Output the [x, y] coordinate of the center of the cell containing the given text.  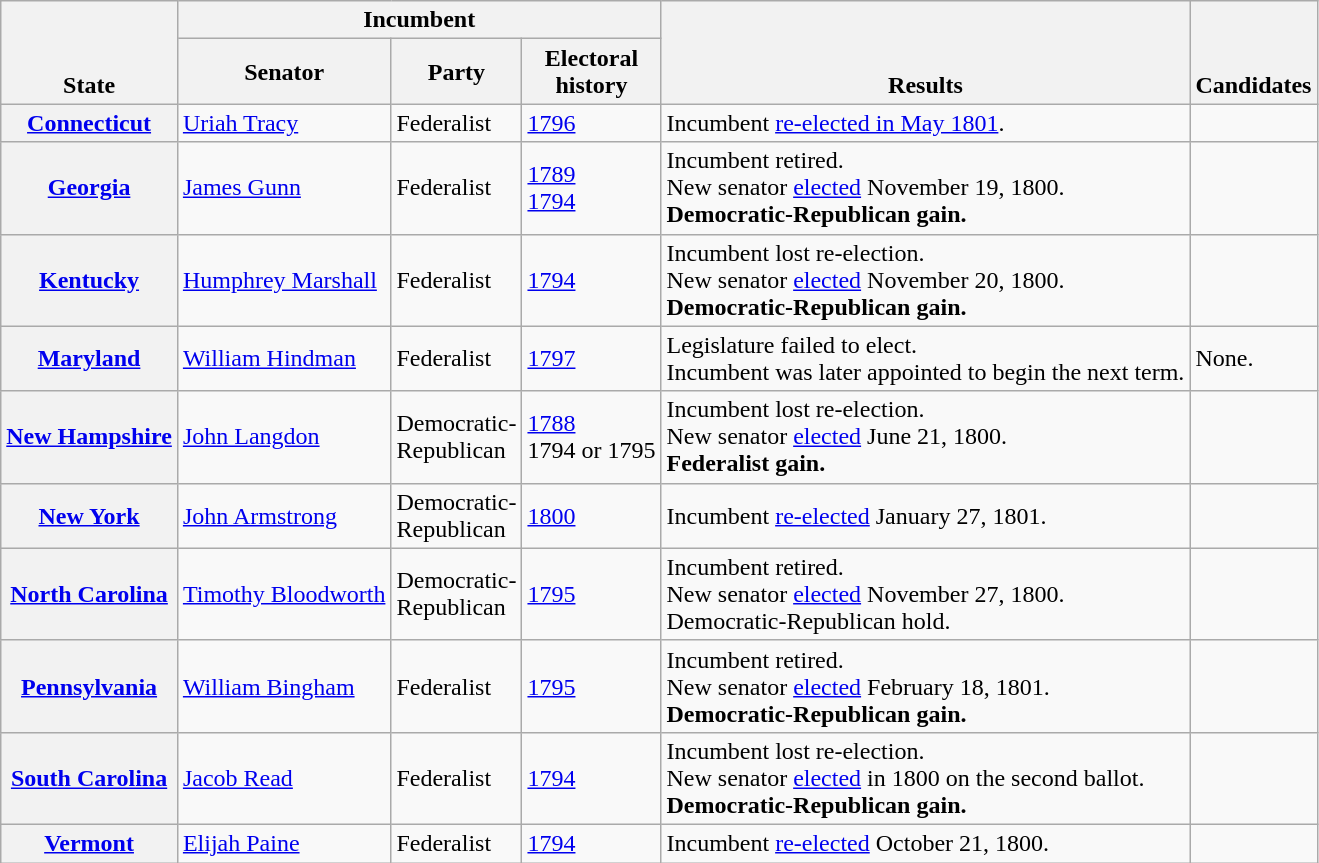
Results [926, 52]
Incumbent re-elected January 27, 1801. [926, 516]
William Bingham [284, 686]
1796 [592, 123]
John Armstrong [284, 516]
17881794 or 1795 [592, 437]
North Carolina [90, 594]
James Gunn [284, 188]
Timothy Bloodworth [284, 594]
None. [1254, 358]
State [90, 52]
Candidates [1254, 52]
Electoralhistory [592, 72]
Incumbent re-elected in May 1801. [926, 123]
17891794 [592, 188]
Incumbent retired.New senator elected February 18, 1801.Democratic-Republican gain. [926, 686]
Pennsylvania [90, 686]
Legislature failed to elect.Incumbent was later appointed to begin the next term. [926, 358]
New Hampshire [90, 437]
Kentucky [90, 280]
Incumbent lost re-election.New senator elected in 1800 on the second ballot.Democratic-Republican gain. [926, 778]
Georgia [90, 188]
Incumbent lost re-election.New senator elected June 21, 1800.Federalist gain. [926, 437]
Incumbent retired.New senator elected November 27, 1800.Democratic-Republican hold. [926, 594]
Senator [284, 72]
Incumbent re-elected October 21, 1800. [926, 843]
Incumbent [419, 20]
South Carolina [90, 778]
Connecticut [90, 123]
Jacob Read [284, 778]
1800 [592, 516]
Humphrey Marshall [284, 280]
John Langdon [284, 437]
Elijah Paine [284, 843]
Maryland [90, 358]
1797 [592, 358]
Incumbent retired.New senator elected November 19, 1800.Democratic-Republican gain. [926, 188]
Vermont [90, 843]
William Hindman [284, 358]
New York [90, 516]
Uriah Tracy [284, 123]
Party [456, 72]
Incumbent lost re-election.New senator elected November 20, 1800.Democratic-Republican gain. [926, 280]
